Identify which cell holds the provided text, then report its (x, y) central coordinate. 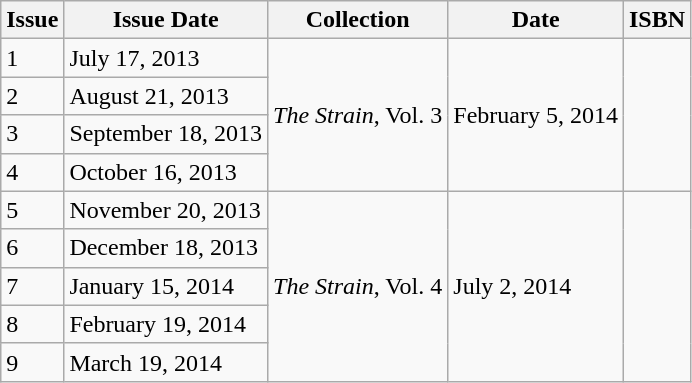
July 17, 2013 (166, 58)
Issue (32, 20)
September 18, 2013 (166, 134)
Collection (358, 20)
February 19, 2014 (166, 324)
8 (32, 324)
January 15, 2014 (166, 286)
Date (536, 20)
The Strain, Vol. 4 (358, 286)
9 (32, 362)
1 (32, 58)
November 20, 2013 (166, 210)
August 21, 2013 (166, 96)
December 18, 2013 (166, 248)
5 (32, 210)
July 2, 2014 (536, 286)
2 (32, 96)
October 16, 2013 (166, 172)
March 19, 2014 (166, 362)
7 (32, 286)
Issue Date (166, 20)
February 5, 2014 (536, 115)
3 (32, 134)
ISBN (656, 20)
6 (32, 248)
The Strain, Vol. 3 (358, 115)
4 (32, 172)
